Return the (X, Y) coordinate for the center point of the cell that contains the specified text.  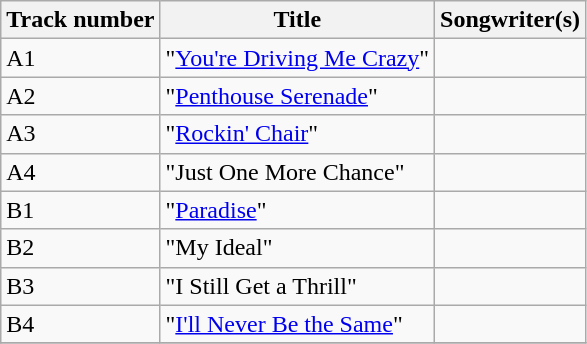
Songwriter(s) (510, 20)
"Rockin' Chair" (298, 134)
Title (298, 20)
Track number (80, 20)
B1 (80, 210)
A4 (80, 172)
"I'll Never Be the Same" (298, 324)
"My Ideal" (298, 248)
"Penthouse Serenade" (298, 96)
A3 (80, 134)
A2 (80, 96)
B2 (80, 248)
"Just One More Chance" (298, 172)
B4 (80, 324)
B3 (80, 286)
"Paradise" (298, 210)
"I Still Get a Thrill" (298, 286)
A1 (80, 58)
"You're Driving Me Crazy" (298, 58)
